Determine the [X, Y] coordinate at the center of the cell enclosing the given text.  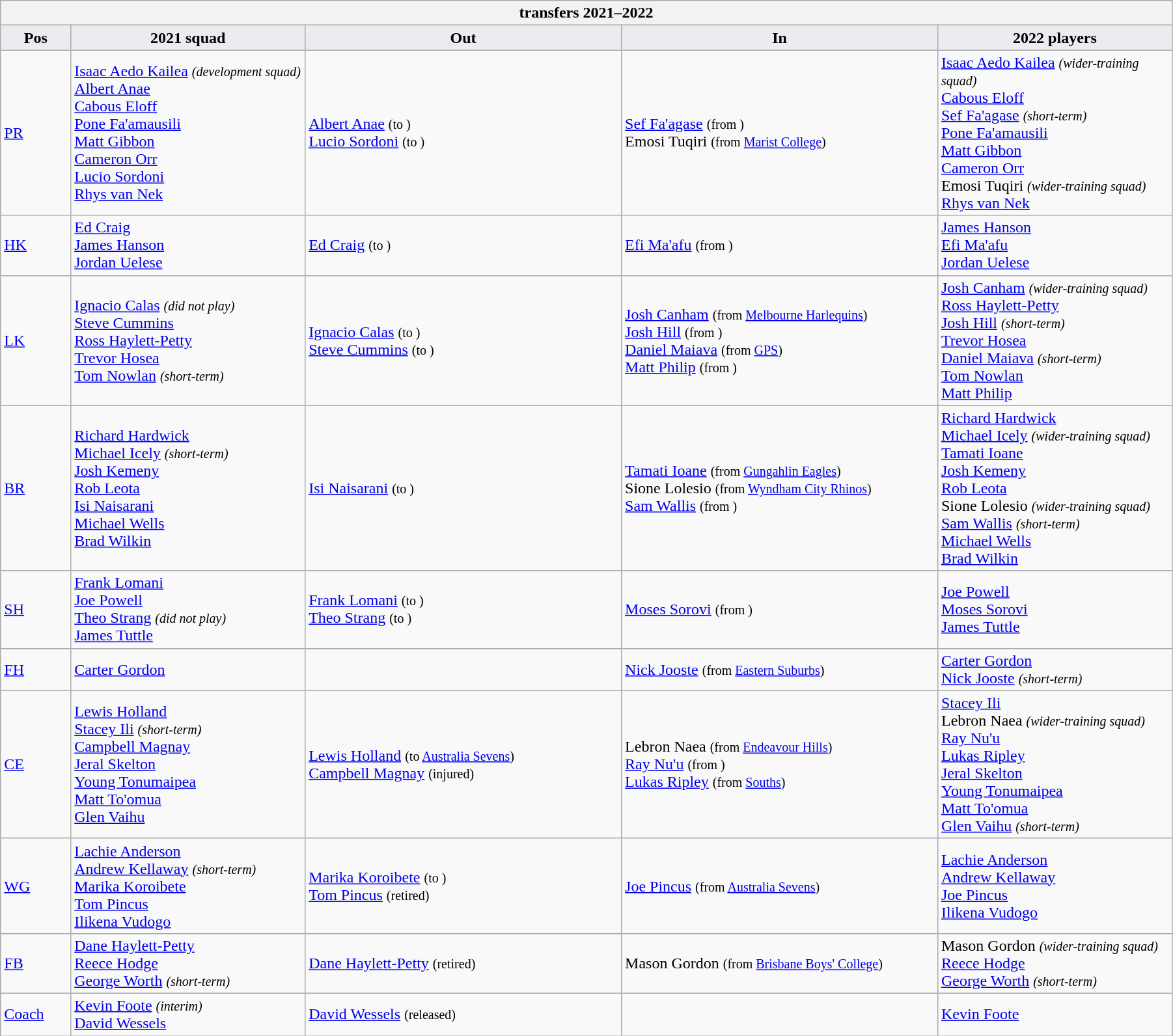
CE [36, 764]
Mason Gordon (from Brisbane Boys' College) [780, 963]
Lewis Holland Stacey Ili (short-term) Campbell Magnay Jeral Skelton Young Tonumaipea Matt To'omua Glen Vaihu [188, 764]
LK [36, 340]
WG [36, 886]
SH [36, 609]
2021 squad [188, 38]
Joe Powell Moses Sorovi James Tuttle [1055, 609]
2022 players [1055, 38]
Ed Craig (to ) [463, 245]
Joe Pincus (from Australia Sevens) [780, 886]
Frank Lomani (to ) Theo Strang (to ) [463, 609]
Dane Haylett-Petty (retired) [463, 963]
Marika Koroibete (to ) Tom Pincus (retired) [463, 886]
HK [36, 245]
Isi Naisarani (to ) [463, 488]
Pos [36, 38]
FB [36, 963]
Frank Lomani Joe Powell Theo Strang (did not play) James Tuttle [188, 609]
Josh Canham (from Melbourne Harlequins) Josh Hill (from ) Daniel Maiava (from GPS) Matt Philip (from ) [780, 340]
Ignacio Calas (did not play) Steve Cummins Ross Haylett-Petty Trevor Hosea Tom Nowlan (short-term) [188, 340]
Isaac Aedo Kailea (development squad) Albert Anae Cabous Eloff Pone Fa'amausili Matt Gibbon Cameron Orr Lucio Sordoni Rhys van Nek [188, 133]
Out [463, 38]
Ignacio Calas (to ) Steve Cummins (to ) [463, 340]
Ed Craig James Hanson Jordan Uelese [188, 245]
Coach [36, 1014]
Nick Jooste (from Eastern Suburbs) [780, 669]
Tamati Ioane (from Gungahlin Eagles) Sione Lolesio (from Wyndham City Rhinos) Sam Wallis (from ) [780, 488]
Lachie Anderson Andrew Kellaway (short-term) Marika Koroibete Tom Pincus Ilikena Vudogo [188, 886]
Albert Anae (to ) Lucio Sordoni (to ) [463, 133]
James Hanson Efi Ma'afu Jordan Uelese [1055, 245]
Moses Sorovi (from ) [780, 609]
Efi Ma'afu (from ) [780, 245]
Sef Fa'agase (from ) Emosi Tuqiri (from Marist College) [780, 133]
transfers 2021–2022 [586, 13]
Dane Haylett-Petty Reece Hodge George Worth (short-term) [188, 963]
In [780, 38]
Lachie Anderson Andrew Kellaway Joe Pincus Ilikena Vudogo [1055, 886]
FH [36, 669]
BR [36, 488]
Lewis Holland (to Australia Sevens) Campbell Magnay (injured) [463, 764]
Carter Gordon Nick Jooste (short-term) [1055, 669]
Carter Gordon [188, 669]
PR [36, 133]
Mason Gordon (wider-training squad) Reece Hodge George Worth (short-term) [1055, 963]
Kevin Foote (interim) David Wessels [188, 1014]
Kevin Foote [1055, 1014]
Richard Hardwick Michael Icely (short-term) Josh Kemeny Rob Leota Isi Naisarani Michael Wells Brad Wilkin [188, 488]
Stacey Ili Lebron Naea (wider-training squad) Ray Nu'u Lukas Ripley Jeral Skelton Young Tonumaipea Matt To'omua Glen Vaihu (short-term) [1055, 764]
Josh Canham (wider-training squad) Ross Haylett-Petty Josh Hill (short-term) Trevor Hosea Daniel Maiava (short-term) Tom Nowlan Matt Philip [1055, 340]
David Wessels (released) [463, 1014]
Lebron Naea (from Endeavour Hills) Ray Nu'u (from ) Lukas Ripley (from Souths) [780, 764]
